Scan for the cell matching the given text and deliver its (X, Y) coordinate at center. 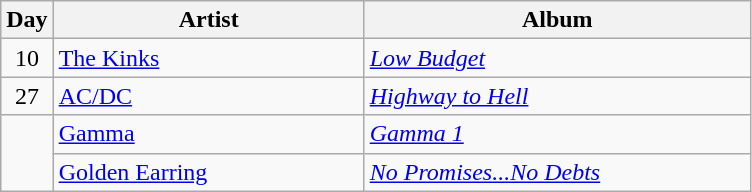
Artist (208, 20)
27 (27, 96)
Golden Earring (208, 172)
Highway to Hell (557, 96)
Day (27, 20)
Gamma (208, 134)
The Kinks (208, 58)
No Promises...No Debts (557, 172)
Low Budget (557, 58)
Album (557, 20)
Gamma 1 (557, 134)
AC/DC (208, 96)
10 (27, 58)
